For the text-containing cell, return its midpoint in [x, y] coordinate format. 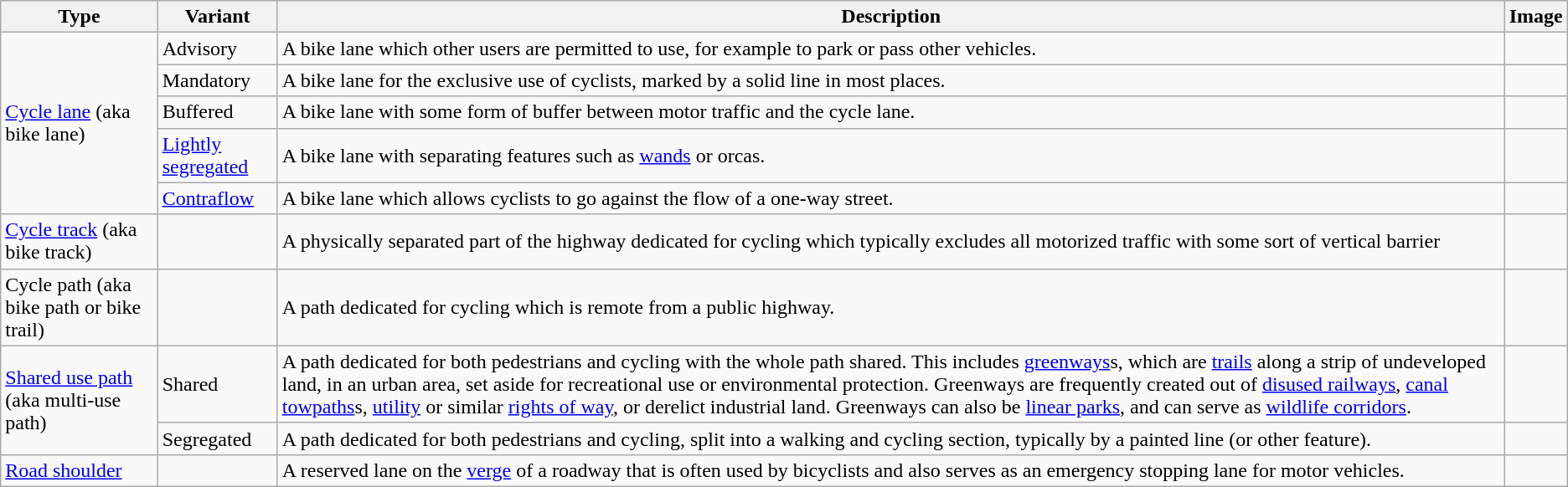
Mandatory [218, 80]
A path dedicated for cycling which is remote from a public highway. [891, 307]
Variant [218, 17]
A path dedicated for both pedestrians and cycling, split into a walking and cycling section, typically by a painted line (or other feature). [891, 438]
Shared [218, 384]
A bike lane which allows cyclists to go against the flow of a one-way street. [891, 198]
Cycle lane (aka bike lane) [79, 124]
Buffered [218, 112]
Road shoulder [79, 470]
Lightly segregated [218, 156]
A bike lane which other users are permitted to use, for example to park or pass other vehicles. [891, 49]
A bike lane with separating features such as wands or orcas. [891, 156]
A bike lane with some form of buffer between motor traffic and the cycle lane. [891, 112]
Type [79, 17]
Advisory [218, 49]
Segregated [218, 438]
Cycle path (aka bike path or bike trail) [79, 307]
Shared use path (aka multi-use path) [79, 400]
Description [891, 17]
Cycle track (aka bike track) [79, 241]
Contraflow [218, 198]
Image [1536, 17]
A reserved lane on the verge of a roadway that is often used by bicyclists and also serves as an emergency stopping lane for motor vehicles. [891, 470]
A physically separated part of the highway dedicated for cycling which typically excludes all motorized traffic with some sort of vertical barrier [891, 241]
A bike lane for the exclusive use of cyclists, marked by a solid line in most places. [891, 80]
